For the text-containing cell, return its midpoint in [x, y] coordinate format. 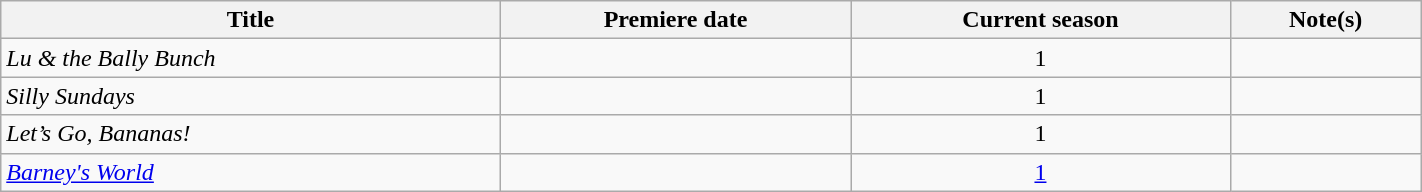
Lu & the Bally Bunch [250, 58]
Barney's World [250, 172]
Let’s Go, Bananas! [250, 134]
Current season [1040, 20]
Premiere date [676, 20]
Note(s) [1326, 20]
Silly Sundays [250, 96]
Title [250, 20]
